Return the [X, Y] coordinate for the center point of the cell that contains the specified text.  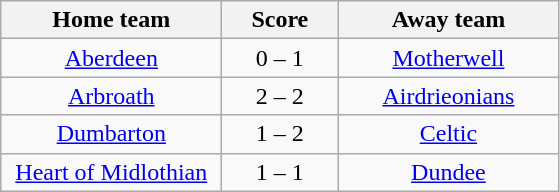
2 – 2 [280, 96]
Dundee [448, 172]
Celtic [448, 134]
Away team [448, 20]
Heart of Midlothian [112, 172]
1 – 1 [280, 172]
Arbroath [112, 96]
Airdrieonians [448, 96]
0 – 1 [280, 58]
Aberdeen [112, 58]
Home team [112, 20]
Score [280, 20]
1 – 2 [280, 134]
Dumbarton [112, 134]
Motherwell [448, 58]
